Extract the [x, y] coordinate from the center of the cell holding the provided text.  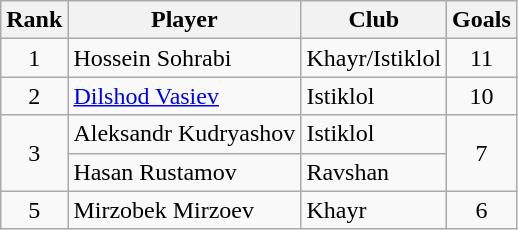
Player [184, 20]
Dilshod Vasiev [184, 96]
10 [482, 96]
Ravshan [374, 172]
Khayr/Istiklol [374, 58]
Mirzobek Mirzoev [184, 210]
5 [34, 210]
Hossein Sohrabi [184, 58]
1 [34, 58]
Khayr [374, 210]
7 [482, 153]
Goals [482, 20]
Club [374, 20]
Aleksandr Kudryashov [184, 134]
3 [34, 153]
2 [34, 96]
Hasan Rustamov [184, 172]
11 [482, 58]
Rank [34, 20]
6 [482, 210]
